Extract the (X, Y) coordinate from the center of the cell holding the provided text.  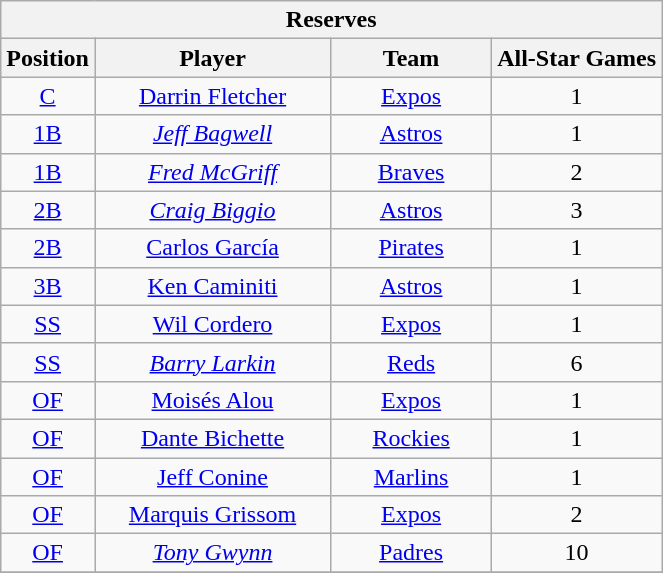
Team (412, 58)
Fred McGriff (212, 172)
Pirates (412, 248)
Marlins (412, 477)
Tony Gwynn (212, 553)
Rockies (412, 438)
C (48, 96)
Barry Larkin (212, 362)
Marquis Grissom (212, 515)
10 (577, 553)
6 (577, 362)
3 (577, 210)
Moisés Alou (212, 400)
Carlos García (212, 248)
Jeff Bagwell (212, 134)
Craig Biggio (212, 210)
Braves (412, 172)
Dante Bichette (212, 438)
Position (48, 58)
Wil Cordero (212, 324)
Darrin Fletcher (212, 96)
Reserves (332, 20)
Ken Caminiti (212, 286)
3B (48, 286)
All-Star Games (577, 58)
Jeff Conine (212, 477)
Player (212, 58)
Reds (412, 362)
Padres (412, 553)
